Search for the cell housing the specified text and yield its [x, y] center coordinate. 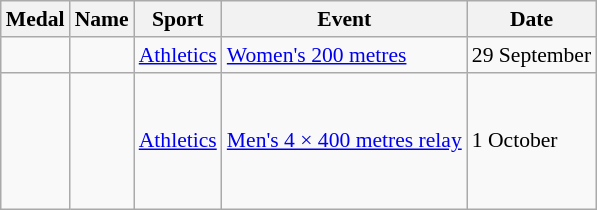
Sport [178, 19]
Women's 200 metres [344, 55]
1 October [532, 141]
29 September [532, 55]
Event [344, 19]
Name [102, 19]
Medal [36, 19]
Men's 4 × 400 metres relay [344, 141]
Date [532, 19]
